Pinpoint the cell where the given text exists, returning its (X, Y) midpoint coordinate. 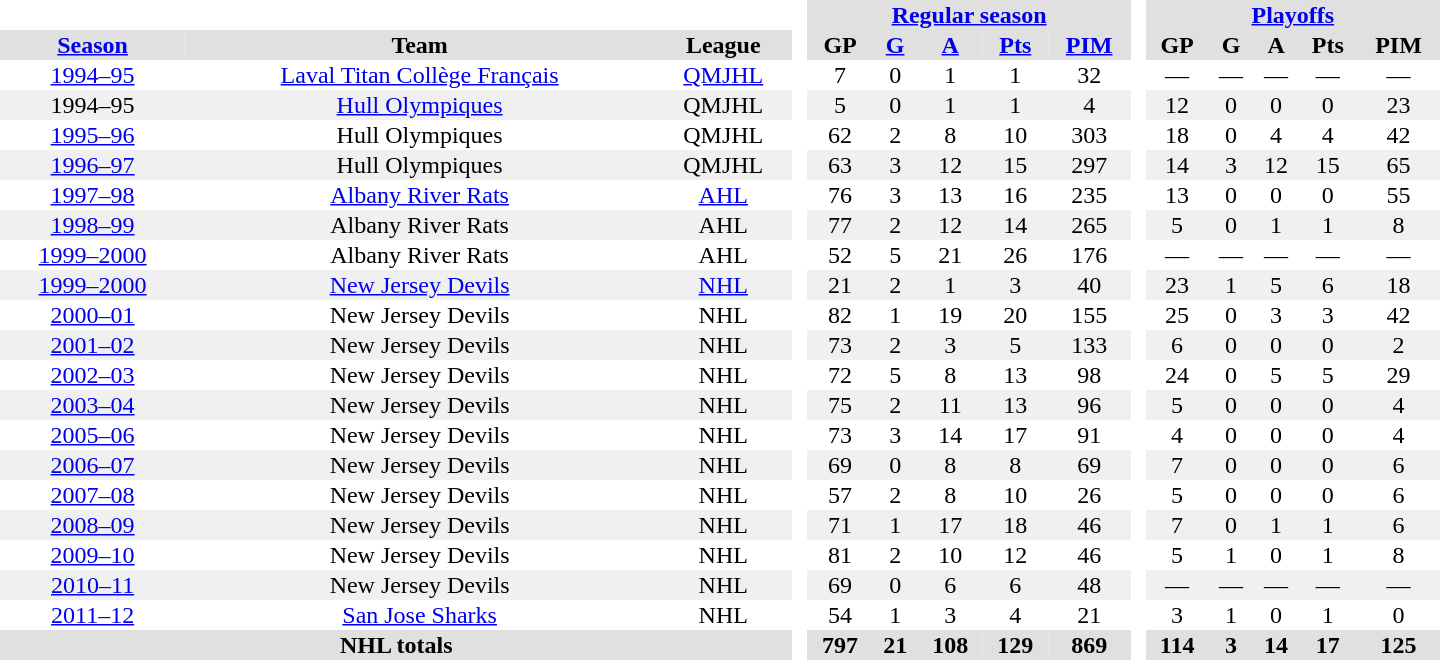
2002–03 (92, 375)
235 (1090, 195)
Playoffs (1293, 15)
63 (840, 165)
869 (1090, 645)
96 (1090, 405)
2006–07 (92, 465)
2009–10 (92, 555)
129 (1016, 645)
1996–97 (92, 165)
League (724, 45)
114 (1178, 645)
2008–09 (92, 525)
57 (840, 495)
54 (840, 615)
65 (1398, 165)
55 (1398, 195)
2003–04 (92, 405)
52 (840, 255)
Laval Titan Collège Français (420, 75)
NHL totals (396, 645)
16 (1016, 195)
108 (950, 645)
2000–01 (92, 315)
72 (840, 375)
25 (1178, 315)
32 (1090, 75)
19 (950, 315)
Season (92, 45)
2005–06 (92, 435)
303 (1090, 135)
176 (1090, 255)
2001–02 (92, 345)
29 (1398, 375)
82 (840, 315)
98 (1090, 375)
76 (840, 195)
91 (1090, 435)
1997–98 (92, 195)
2011–12 (92, 615)
125 (1398, 645)
Regular season (970, 15)
40 (1090, 285)
1998–99 (92, 225)
20 (1016, 315)
81 (840, 555)
1995–96 (92, 135)
155 (1090, 315)
Team (420, 45)
11 (950, 405)
24 (1178, 375)
133 (1090, 345)
San Jose Sharks (420, 615)
2010–11 (92, 585)
48 (1090, 585)
265 (1090, 225)
75 (840, 405)
71 (840, 525)
77 (840, 225)
62 (840, 135)
797 (840, 645)
2007–08 (92, 495)
297 (1090, 165)
